Find where the given text appears and provide that cell's center as [x, y] coordinate. 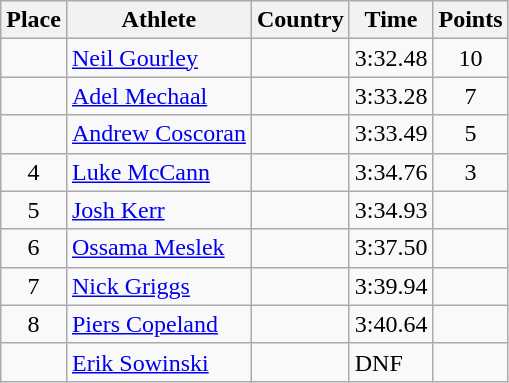
DNF [391, 362]
Nick Griggs [158, 286]
Country [300, 20]
3:34.76 [391, 172]
10 [470, 58]
3:39.94 [391, 286]
Ossama Meslek [158, 248]
6 [34, 248]
4 [34, 172]
Time [391, 20]
3:33.28 [391, 96]
Piers Copeland [158, 324]
3:37.50 [391, 248]
Place [34, 20]
3 [470, 172]
Josh Kerr [158, 210]
Andrew Coscoran [158, 134]
Athlete [158, 20]
3:34.93 [391, 210]
3:40.64 [391, 324]
3:32.48 [391, 58]
3:33.49 [391, 134]
Adel Mechaal [158, 96]
8 [34, 324]
Luke McCann [158, 172]
Neil Gourley [158, 58]
Points [470, 20]
Erik Sowinski [158, 362]
